From the cell containing the given text, extract its center point as [x, y] coordinate. 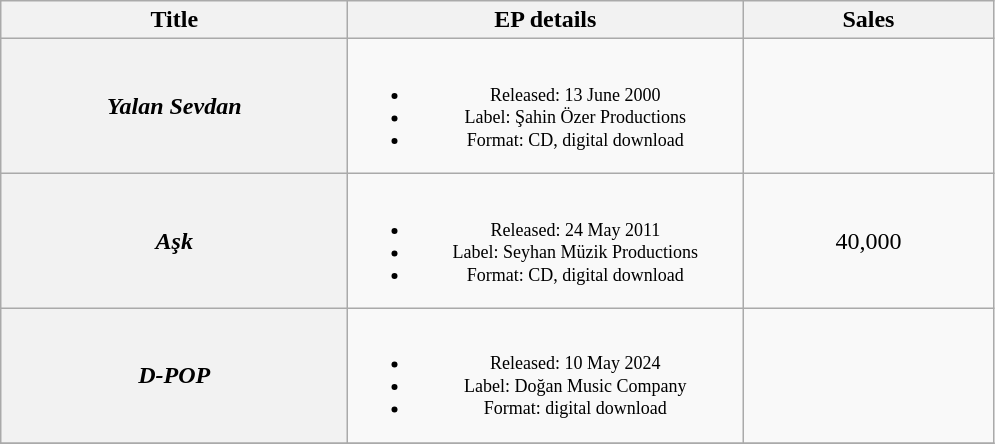
Title [174, 20]
D-POP [174, 376]
Released: 13 June 2000Label: Şahin Özer ProductionsFormat: CD, digital download [546, 106]
Yalan Sevdan [174, 106]
40,000 [868, 240]
Released: 10 May 2024Label: Doğan Music CompanyFormat: digital download [546, 376]
Released: 24 May 2011Label: Seyhan Müzik ProductionsFormat: CD, digital download [546, 240]
Sales [868, 20]
EP details [546, 20]
Aşk [174, 240]
